Determine the [x, y] coordinate at the center of the cell enclosing the given text.  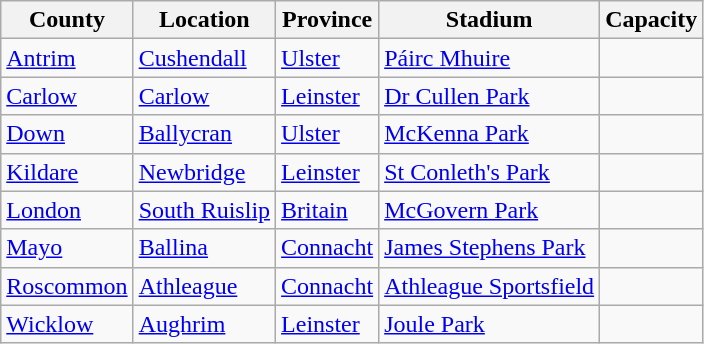
London [67, 210]
James Stephens Park [490, 248]
Dr Cullen Park [490, 96]
Joule Park [490, 324]
Capacity [652, 20]
Aughrim [204, 324]
Cushendall [204, 58]
McGovern Park [490, 210]
St Conleth's Park [490, 172]
Newbridge [204, 172]
Ballycran [204, 134]
Wicklow [67, 324]
Province [328, 20]
Antrim [67, 58]
Kildare [67, 172]
Stadium [490, 20]
South Ruislip [204, 210]
Mayo [67, 248]
County [67, 20]
Location [204, 20]
Páirc Mhuire [490, 58]
Athleague Sportsfield [490, 286]
Athleague [204, 286]
Down [67, 134]
Britain [328, 210]
Ballina [204, 248]
Roscommon [67, 286]
McKenna Park [490, 134]
